Locate the cell with the specified text and output its [x, y] center coordinate. 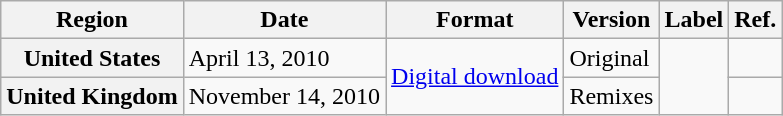
Digital download [475, 77]
Label [694, 20]
Version [612, 20]
April 13, 2010 [284, 58]
Date [284, 20]
Region [92, 20]
United Kingdom [92, 96]
Original [612, 58]
Ref. [756, 20]
November 14, 2010 [284, 96]
Remixes [612, 96]
Format [475, 20]
United States [92, 58]
